Locate the cell with the specified text and output its [x, y] center coordinate. 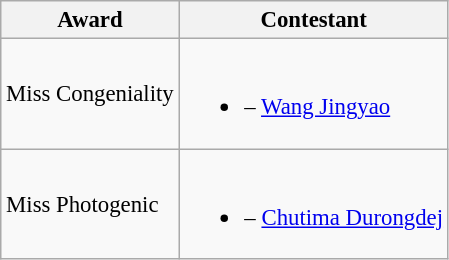
Miss Congeniality [90, 94]
Award [90, 20]
Miss Photogenic [90, 204]
– Wang Jingyao [314, 94]
– Chutima Durongdej [314, 204]
Contestant [314, 20]
